Determine the (X, Y) coordinate at the center of the cell enclosing the given text.  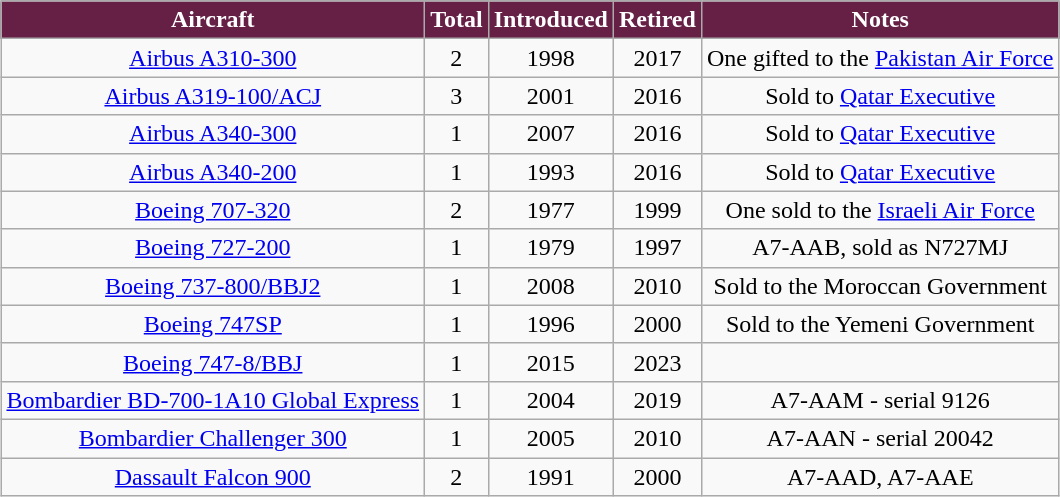
2008 (550, 286)
1998 (550, 58)
Boeing 737-800/BBJ2 (213, 286)
1991 (550, 477)
2007 (550, 134)
Total (457, 20)
Boeing 747SP (213, 324)
Notes (880, 20)
Airbus A319-100/ACJ (213, 96)
Sold to the Yemeni Government (880, 324)
2019 (657, 400)
1996 (550, 324)
Airbus A310-300 (213, 58)
Boeing 747-8/BBJ (213, 362)
Dassault Falcon 900 (213, 477)
A7-AAM - serial 9126 (880, 400)
1979 (550, 248)
Sold to the Moroccan Government (880, 286)
3 (457, 96)
Airbus A340-200 (213, 172)
A7-AAD, A7-AAE (880, 477)
Boeing 727-200 (213, 248)
1999 (657, 210)
One gifted to the Pakistan Air Force (880, 58)
Bombardier Challenger 300 (213, 438)
Introduced (550, 20)
A7-AAB, sold as N727MJ (880, 248)
Airbus A340-300 (213, 134)
2005 (550, 438)
1997 (657, 248)
Retired (657, 20)
1977 (550, 210)
2023 (657, 362)
2015 (550, 362)
1993 (550, 172)
A7-AAN - serial 20042 (880, 438)
One sold to the Israeli Air Force (880, 210)
Bombardier BD-700-1A10 Global Express (213, 400)
2017 (657, 58)
2004 (550, 400)
2001 (550, 96)
Boeing 707-320 (213, 210)
Aircraft (213, 20)
